Detect which cell encompasses the target text, then output its [x, y] center coordinate. 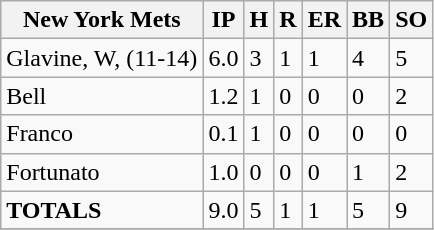
6.0 [224, 58]
SO [412, 20]
Glavine, W, (11-14) [102, 58]
R [288, 20]
Fortunato [102, 172]
IP [224, 20]
1.0 [224, 172]
Franco [102, 134]
ER [324, 20]
New York Mets [102, 20]
0.1 [224, 134]
9 [412, 210]
TOTALS [102, 210]
4 [368, 58]
3 [259, 58]
1.2 [224, 96]
BB [368, 20]
9.0 [224, 210]
Bell [102, 96]
H [259, 20]
